Scan for the cell matching the given text and deliver its [x, y] coordinate at center. 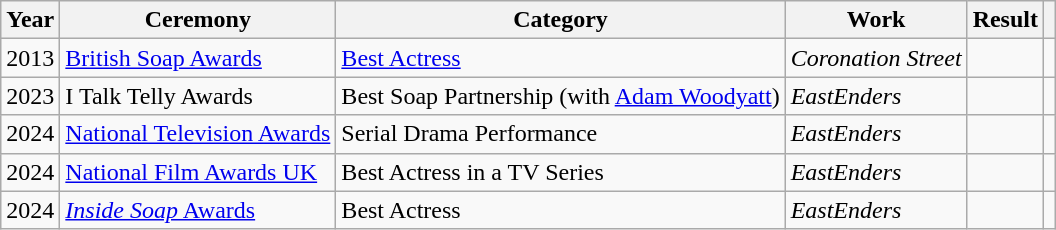
Best Soap Partnership (with Adam Woodyatt) [560, 96]
2013 [30, 58]
Work [876, 20]
Category [560, 20]
Coronation Street [876, 58]
Year [30, 20]
National Television Awards [198, 134]
I Talk Telly Awards [198, 96]
2023 [30, 96]
British Soap Awards [198, 58]
Ceremony [198, 20]
Inside Soap Awards [198, 210]
Best Actress in a TV Series [560, 172]
Serial Drama Performance [560, 134]
Result [1005, 20]
National Film Awards UK [198, 172]
